Identify which cell holds the provided text, then report its (x, y) central coordinate. 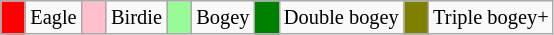
Eagle (53, 17)
Birdie (136, 17)
Triple bogey+ (490, 17)
Bogey (222, 17)
Double bogey (342, 17)
